Determine the (x, y) coordinate at the center of the cell enclosing the given text.  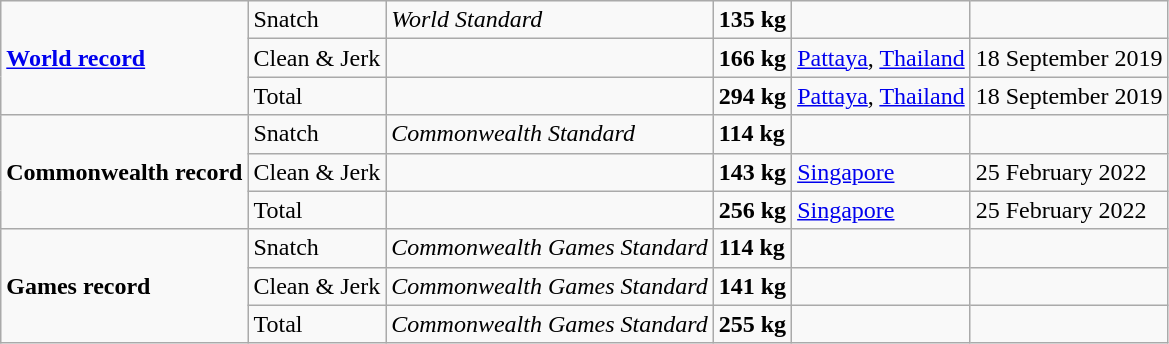
166 kg (752, 58)
Commonwealth Standard (550, 134)
255 kg (752, 324)
World record (124, 58)
143 kg (752, 172)
Commonwealth record (124, 172)
135 kg (752, 20)
141 kg (752, 286)
Games record (124, 286)
294 kg (752, 96)
256 kg (752, 210)
World Standard (550, 20)
